Return the [x, y] coordinate for the center point of the cell that contains the specified text.  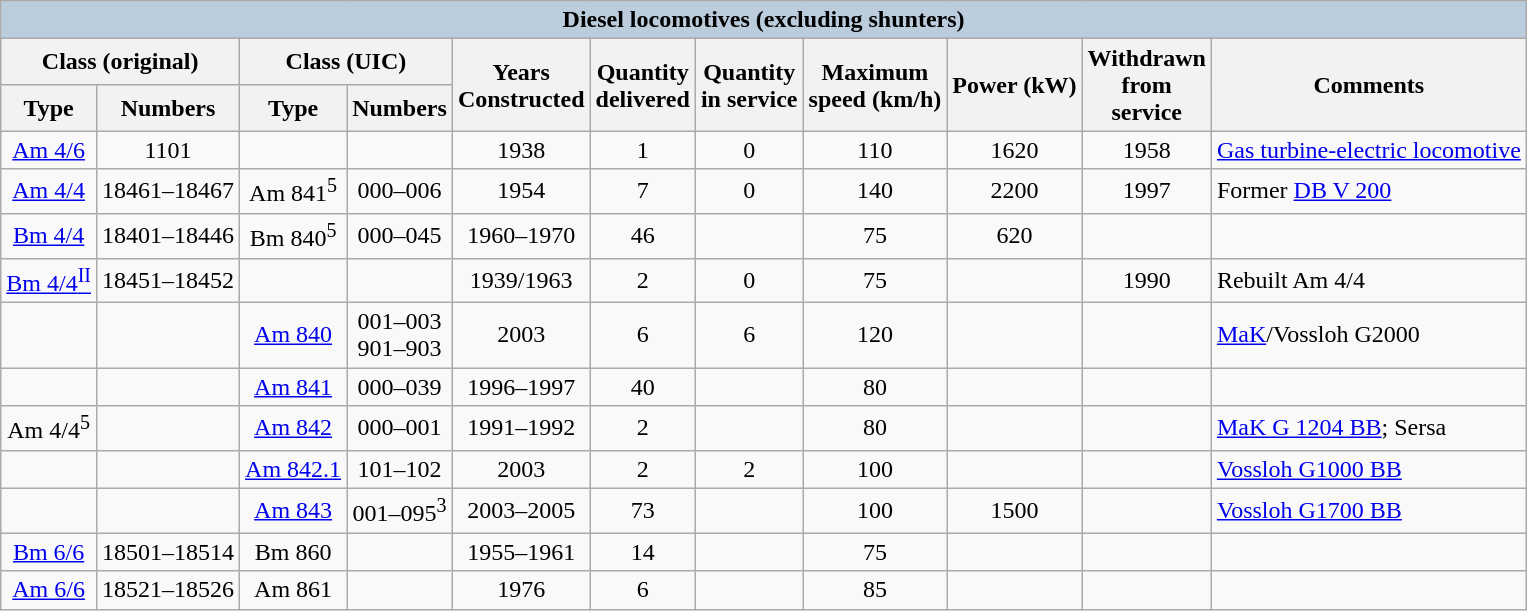
1938 [521, 150]
1954 [521, 192]
1620 [1014, 150]
Class (original) [120, 62]
14 [642, 552]
Vossloh G1700 BB [1368, 510]
18501–18514 [168, 552]
1958 [1146, 150]
18461–18467 [168, 192]
1101 [168, 150]
1960–1970 [521, 236]
Bm 8405 [294, 236]
Am 6/6 [49, 590]
Am 8415 [294, 192]
Am 840 [294, 336]
001–003901–903 [400, 336]
Quantitydelivered [642, 85]
1500 [1014, 510]
000–045 [400, 236]
1 [642, 150]
Bm 6/6 [49, 552]
Diesel locomotives (excluding shunters) [764, 20]
1990 [1146, 280]
18401–18446 [168, 236]
1996–1997 [521, 387]
Power (kW) [1014, 85]
1955–1961 [521, 552]
Am 4/4 [49, 192]
2003–2005 [521, 510]
Class (UIC) [346, 62]
7 [642, 192]
Comments [1368, 85]
620 [1014, 236]
000–039 [400, 387]
40 [642, 387]
Am 843 [294, 510]
18451–18452 [168, 280]
Am 842 [294, 428]
1991–1992 [521, 428]
46 [642, 236]
Am 4/45 [49, 428]
MaK G 1204 BB; Sersa [1368, 428]
1976 [521, 590]
1939/1963 [521, 280]
120 [875, 336]
140 [875, 192]
001–0953 [400, 510]
Am 861 [294, 590]
000–006 [400, 192]
Am 841 [294, 387]
Quantityin service [749, 85]
73 [642, 510]
Bm 860 [294, 552]
MaK/Vossloh G2000 [1368, 336]
Am 4/6 [49, 150]
Rebuilt Am 4/4 [1368, 280]
110 [875, 150]
Bm 4/4II [49, 280]
2200 [1014, 192]
Am 842.1 [294, 469]
Vossloh G1000 BB [1368, 469]
Withdrawnfromservice [1146, 85]
Maximumspeed (km/h) [875, 85]
85 [875, 590]
000–001 [400, 428]
101–102 [400, 469]
18521–18526 [168, 590]
Bm 4/4 [49, 236]
YearsConstructed [521, 85]
1997 [1146, 192]
Gas turbine-electric locomotive [1368, 150]
Former DB V 200 [1368, 192]
